Locate the cell with the specified text and output its [X, Y] center coordinate. 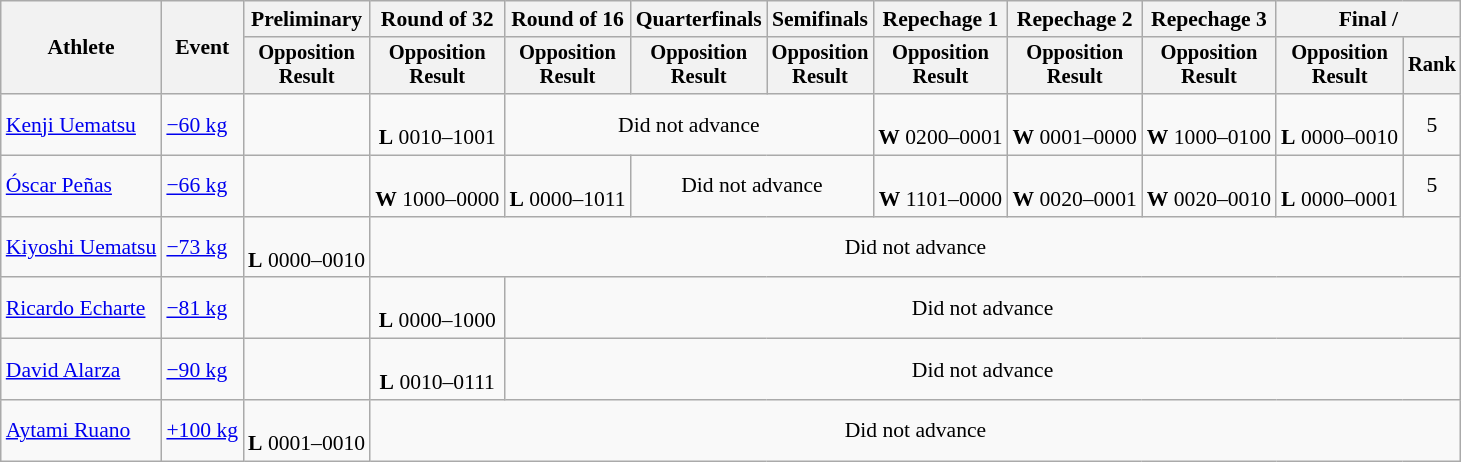
L 0010–0111 [437, 370]
+100 kg [202, 430]
W 1000–0100 [1209, 124]
−60 kg [202, 124]
−81 kg [202, 308]
Quarterfinals [699, 19]
Rank [1432, 66]
Round of 32 [437, 19]
Semifinals [820, 19]
L 0010–1001 [437, 124]
Repechage 1 [940, 19]
L 0000–1011 [567, 186]
Round of 16 [567, 19]
Kenji Uematsu [82, 124]
Aytami Ruano [82, 430]
Final / [1368, 19]
W 0200–0001 [940, 124]
W 1101–0000 [940, 186]
Ricardo Echarte [82, 308]
Kiyoshi Uematsu [82, 248]
W 0001–0000 [1075, 124]
−90 kg [202, 370]
W 1000–0000 [437, 186]
L 0000–0001 [1340, 186]
L 0000–1000 [437, 308]
David Alarza [82, 370]
Repechage 2 [1075, 19]
Event [202, 48]
−73 kg [202, 248]
Preliminary [306, 19]
Athlete [82, 48]
−66 kg [202, 186]
W 0020–0001 [1075, 186]
L 0001–0010 [306, 430]
W 0020–0010 [1209, 186]
Óscar Peñas [82, 186]
Repechage 3 [1209, 19]
